Return the (x, y) coordinate for the center point of the cell that contains the specified text.  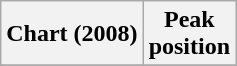
Peakposition (189, 34)
Chart (2008) (72, 34)
